Identify which cell holds the provided text, then report its [x, y] central coordinate. 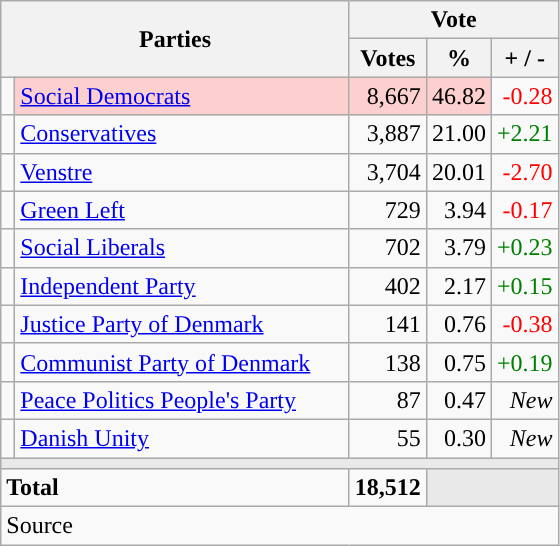
0.30 [458, 438]
0.47 [458, 400]
3,887 [388, 134]
Vote [454, 20]
Votes [388, 58]
Peace Politics People's Party [182, 400]
87 [388, 400]
Social Democrats [182, 96]
+ / - [524, 58]
Communist Party of Denmark [182, 362]
% [458, 58]
+0.23 [524, 248]
+0.19 [524, 362]
Green Left [182, 210]
-0.28 [524, 96]
+2.21 [524, 134]
-2.70 [524, 172]
3,704 [388, 172]
0.76 [458, 324]
46.82 [458, 96]
0.75 [458, 362]
Social Liberals [182, 248]
Independent Party [182, 286]
402 [388, 286]
Source [280, 526]
Justice Party of Denmark [182, 324]
3.79 [458, 248]
Danish Unity [182, 438]
3.94 [458, 210]
729 [388, 210]
21.00 [458, 134]
-0.38 [524, 324]
-0.17 [524, 210]
8,667 [388, 96]
141 [388, 324]
Venstre [182, 172]
Conservatives [182, 134]
Total [176, 488]
18,512 [388, 488]
702 [388, 248]
20.01 [458, 172]
Parties [176, 39]
138 [388, 362]
55 [388, 438]
2.17 [458, 286]
+0.15 [524, 286]
